Output the [X, Y] coordinate of the center of the cell containing the given text.  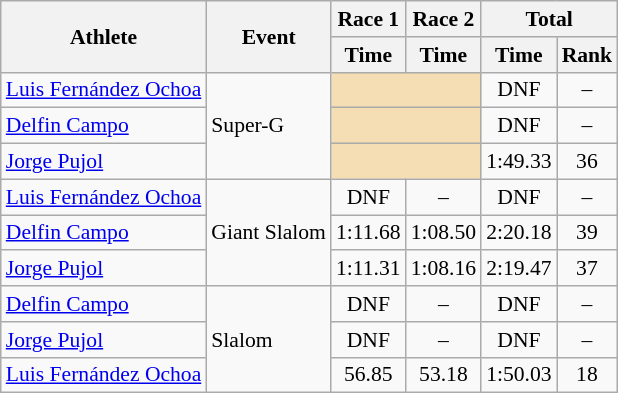
18 [588, 375]
Slalom [268, 340]
1:50.03 [518, 375]
2:20.18 [518, 233]
39 [588, 233]
1:11.31 [368, 269]
37 [588, 269]
Giant Slalom [268, 232]
1:11.68 [368, 233]
36 [588, 162]
1:49.33 [518, 162]
2:19.47 [518, 269]
Event [268, 36]
1:08.50 [444, 233]
Athlete [104, 36]
Race 1 [368, 19]
53.18 [444, 375]
Rank [588, 55]
56.85 [368, 375]
Race 2 [444, 19]
1:08.16 [444, 269]
Super-G [268, 126]
Total [549, 19]
